Identify which cell holds the provided text, then report its [X, Y] central coordinate. 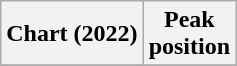
Chart (2022) [72, 34]
Peakposition [189, 34]
